Determine the [x, y] coordinate at the center of the cell enclosing the given text.  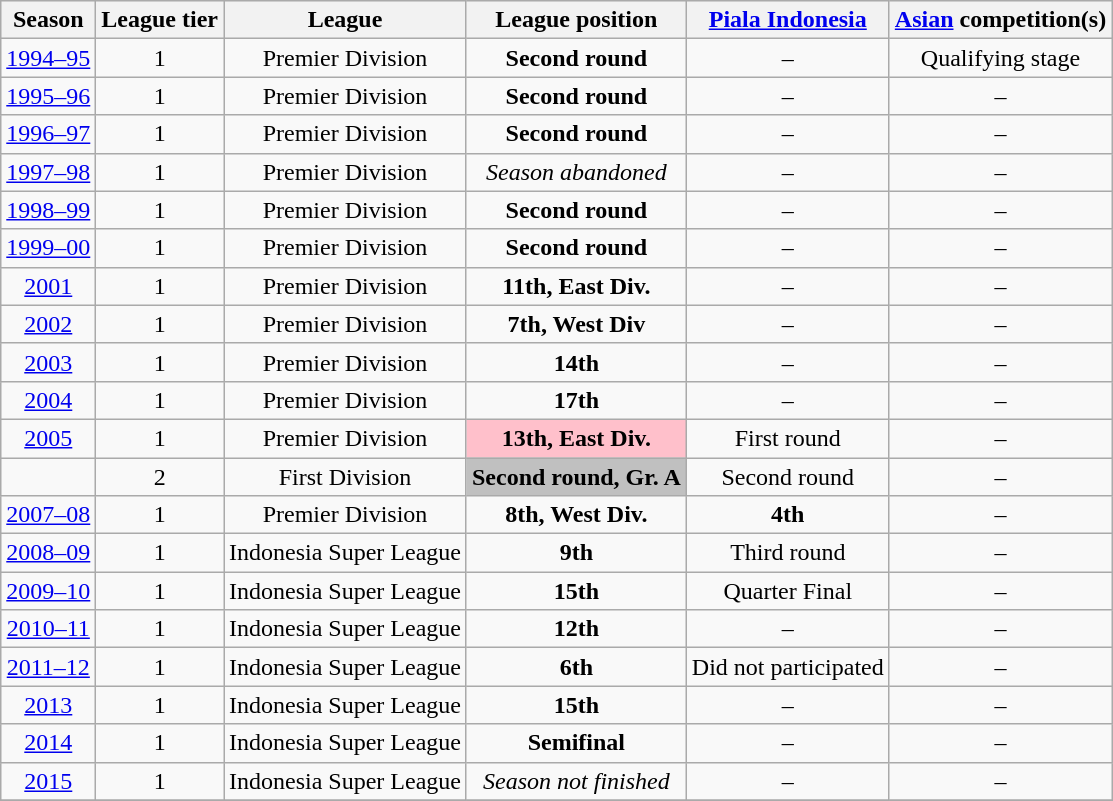
Piala Indonesia [788, 20]
2015 [48, 781]
14th [576, 362]
Qualifying stage [1000, 58]
7th, West Div [576, 324]
Season abandoned [576, 172]
First round [788, 438]
Asian competition(s) [1000, 20]
8th, West Div. [576, 515]
Season [48, 20]
2008–09 [48, 553]
1997–98 [48, 172]
Semifinal [576, 743]
League [346, 20]
12th [576, 629]
2013 [48, 705]
6th [576, 667]
First Division [346, 477]
Quarter Final [788, 591]
2001 [48, 286]
2011–12 [48, 667]
Second round, Gr. A [576, 477]
2004 [48, 400]
2009–10 [48, 591]
4th [788, 515]
League tier [160, 20]
9th [576, 553]
2010–11 [48, 629]
1994–95 [48, 58]
League position [576, 20]
2007–08 [48, 515]
2002 [48, 324]
Did not participated [788, 667]
1998–99 [48, 210]
11th, East Div. [576, 286]
Third round [788, 553]
2005 [48, 438]
1995–96 [48, 96]
Season not finished [576, 781]
1996–97 [48, 134]
2003 [48, 362]
2014 [48, 743]
13th, East Div. [576, 438]
2 [160, 477]
1999–00 [48, 248]
17th [576, 400]
